For the text-containing cell, return its midpoint in (x, y) coordinate format. 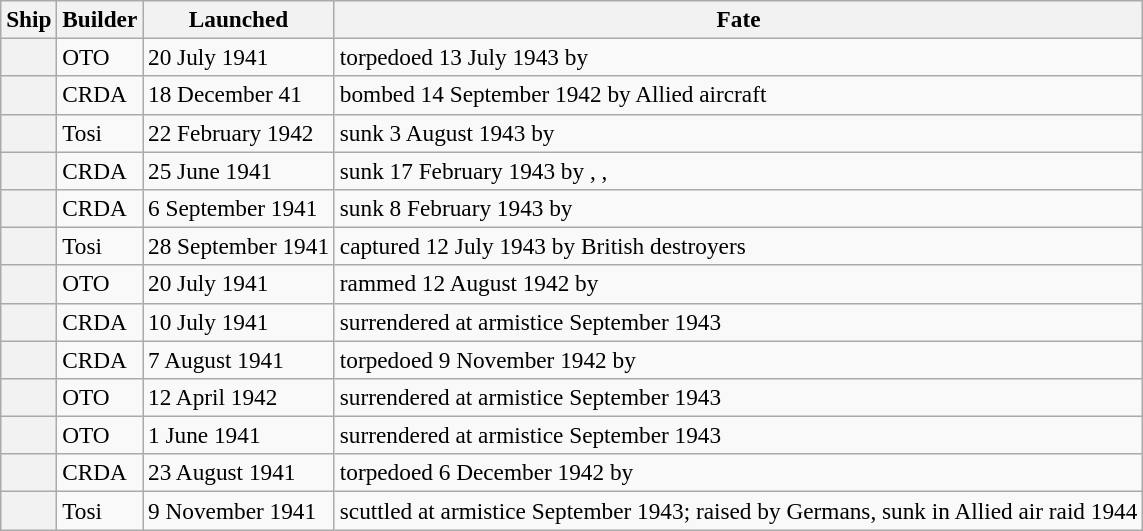
18 December 41 (239, 95)
scuttled at armistice September 1943; raised by Germans, sunk in Allied air raid 1944 (738, 510)
sunk 17 February 1943 by , , (738, 170)
1 June 1941 (239, 435)
Fate (738, 19)
23 August 1941 (239, 473)
28 September 1941 (239, 246)
9 November 1941 (239, 510)
torpedoed 13 July 1943 by (738, 57)
captured 12 July 1943 by British destroyers (738, 246)
6 September 1941 (239, 208)
rammed 12 August 1942 by (738, 284)
torpedoed 9 November 1942 by (738, 359)
10 July 1941 (239, 322)
torpedoed 6 December 1942 by (738, 473)
25 June 1941 (239, 170)
Ship (29, 19)
22 February 1942 (239, 133)
bombed 14 September 1942 by Allied aircraft (738, 95)
sunk 8 February 1943 by (738, 208)
12 April 1942 (239, 397)
Launched (239, 19)
Builder (100, 19)
7 August 1941 (239, 359)
sunk 3 August 1943 by (738, 133)
